Identify which cell holds the provided text, then report its (x, y) central coordinate. 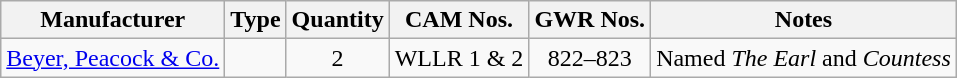
2 (338, 58)
Named The Earl and Countess (804, 58)
Notes (804, 20)
Quantity (338, 20)
CAM Nos. (459, 20)
Manufacturer (113, 20)
822–823 (590, 58)
GWR Nos. (590, 20)
WLLR 1 & 2 (459, 58)
Type (256, 20)
Beyer, Peacock & Co. (113, 58)
